Find where the given text appears and provide that cell's center as (x, y) coordinate. 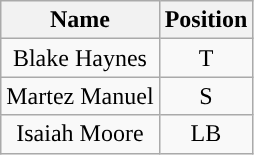
LB (206, 134)
T (206, 58)
Position (206, 20)
Blake Haynes (80, 58)
Martez Manuel (80, 96)
Name (80, 20)
S (206, 96)
Isaiah Moore (80, 134)
